Extract the [X, Y] coordinate from the center of the cell holding the provided text.  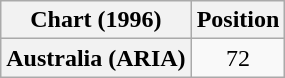
Australia (ARIA) [96, 58]
Position [238, 20]
Chart (1996) [96, 20]
72 [238, 58]
